Provide the [X, Y] coordinate of the cell's center where the given text is located.  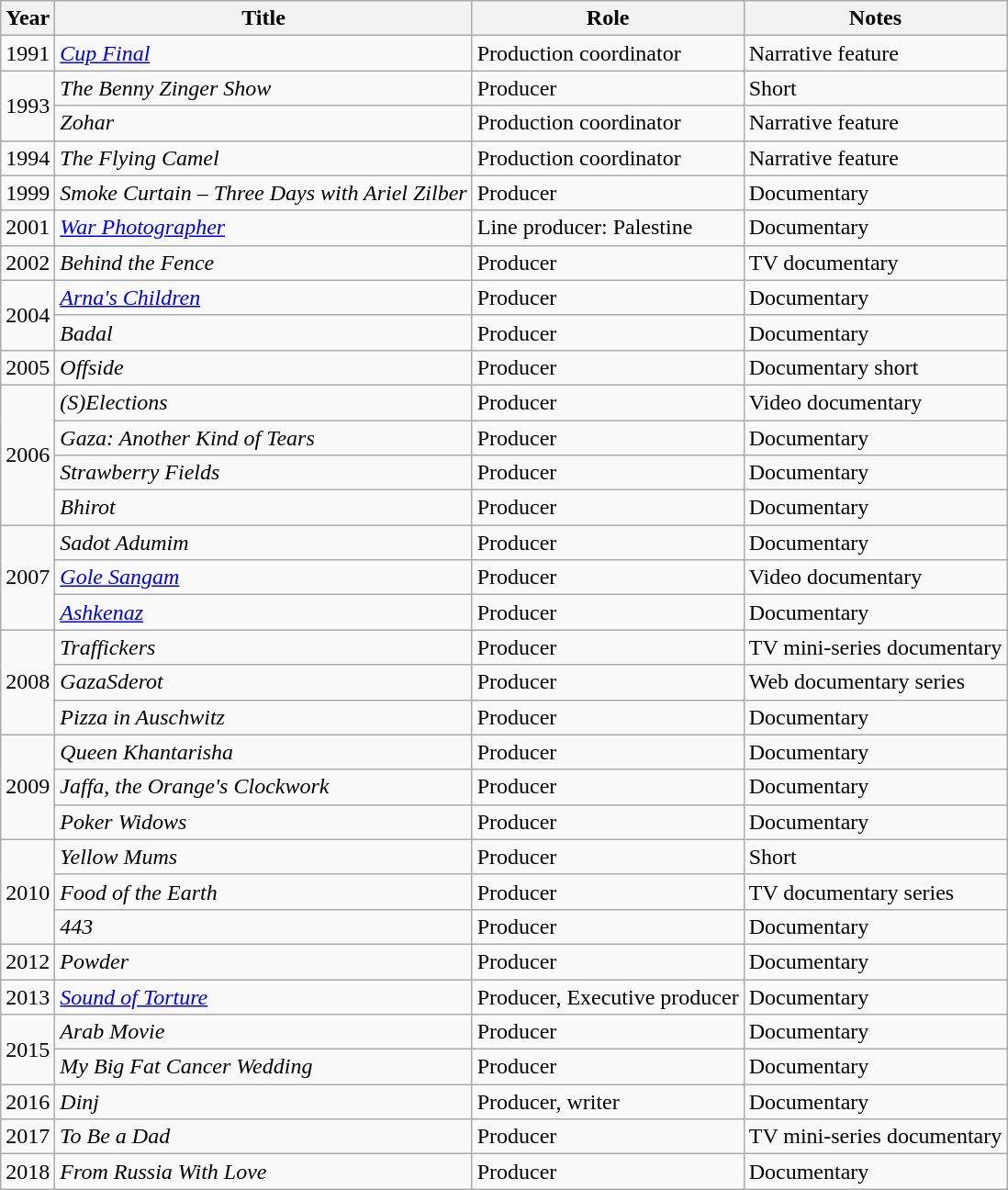
Producer, Executive producer [608, 996]
Documentary short [876, 367]
Ashkenaz [263, 612]
Gole Sangam [263, 578]
2018 [28, 1172]
My Big Fat Cancer Wedding [263, 1067]
Badal [263, 332]
2009 [28, 787]
Queen Khantarisha [263, 752]
Cup Final [263, 53]
Behind the Fence [263, 263]
Smoke Curtain – Three Days with Ariel Zilber [263, 193]
War Photographer [263, 228]
Title [263, 18]
2016 [28, 1102]
2013 [28, 996]
Offside [263, 367]
443 [263, 926]
Arab Movie [263, 1032]
To Be a Dad [263, 1137]
Arna's Children [263, 297]
Gaza: Another Kind of Tears [263, 438]
2007 [28, 578]
Dinj [263, 1102]
1999 [28, 193]
2008 [28, 682]
TV documentary [876, 263]
Traffickers [263, 647]
Line producer: Palestine [608, 228]
The Benny Zinger Show [263, 88]
The Flying Camel [263, 158]
2010 [28, 892]
Zohar [263, 123]
From Russia With Love [263, 1172]
Food of the Earth [263, 892]
Sound of Torture [263, 996]
Web documentary series [876, 682]
Notes [876, 18]
GazaSderot [263, 682]
Role [608, 18]
Poker Widows [263, 822]
1991 [28, 53]
Strawberry Fields [263, 473]
Powder [263, 961]
Sadot Adumim [263, 543]
2002 [28, 263]
1994 [28, 158]
1993 [28, 106]
2012 [28, 961]
Jaffa, the Orange's Clockwork [263, 787]
Bhirot [263, 508]
2017 [28, 1137]
Yellow Mums [263, 857]
Year [28, 18]
(S)Elections [263, 402]
2015 [28, 1050]
2006 [28, 455]
2001 [28, 228]
2005 [28, 367]
Pizza in Auschwitz [263, 717]
TV documentary series [876, 892]
Producer, writer [608, 1102]
2004 [28, 315]
